Detect which cell encompasses the target text, then output its [X, Y] center coordinate. 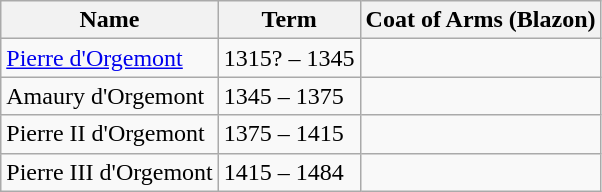
Pierre III d'Orgemont [110, 172]
1375 – 1415 [289, 134]
1345 – 1375 [289, 96]
Coat of Arms (Blazon) [480, 20]
1415 – 1484 [289, 172]
Term [289, 20]
Amaury d'Orgemont [110, 96]
Name [110, 20]
1315? – 1345 [289, 58]
Pierre d'Orgemont [110, 58]
Pierre II d'Orgemont [110, 134]
